Detect which cell encompasses the target text, then output its (X, Y) center coordinate. 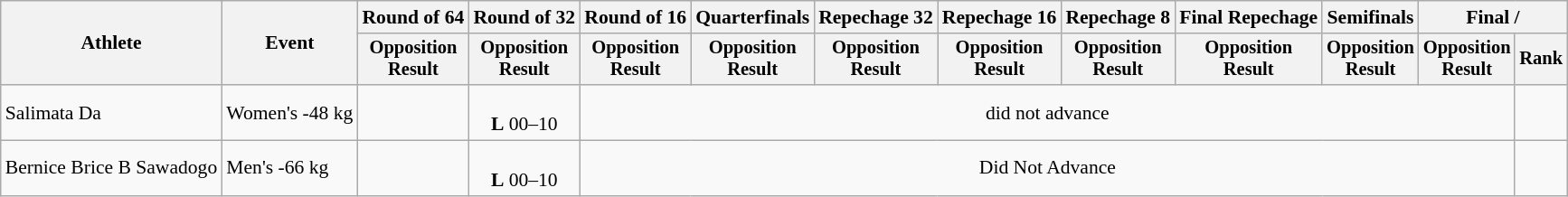
Women's -48 kg (289, 112)
Repechage 8 (1118, 17)
Round of 64 (412, 17)
Repechage 32 (875, 17)
Athlete (112, 43)
Repechage 16 (1000, 17)
Quarterfinals (752, 17)
Final / (1493, 17)
Bernice Brice B Sawadogo (112, 168)
Men's -66 kg (289, 168)
Event (289, 43)
Salimata Da (112, 112)
Did Not Advance (1047, 168)
Final Repechage (1248, 17)
Rank (1541, 60)
Round of 32 (524, 17)
Round of 16 (635, 17)
Semifinals (1371, 17)
did not advance (1047, 112)
